Locate the cell with the specified text and output its (X, Y) center coordinate. 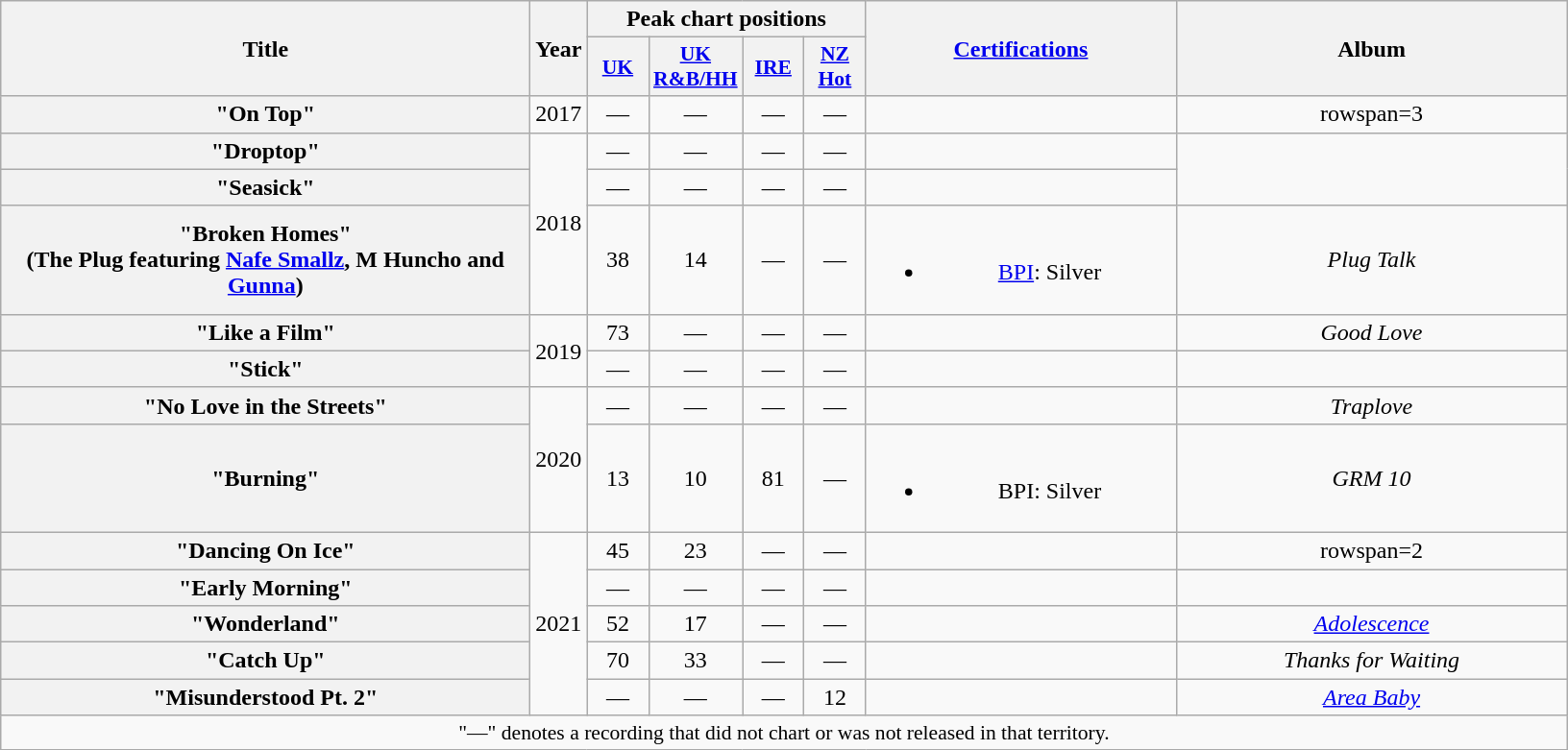
Area Baby (1372, 697)
38 (618, 259)
14 (696, 259)
"—" denotes a recording that did not chart or was not released in that territory. (784, 733)
"Burning" (265, 478)
81 (773, 478)
rowspan=3 (1372, 114)
Adolescence (1372, 624)
Title (265, 48)
"Misunderstood Pt. 2" (265, 697)
2017 (559, 114)
33 (696, 661)
Good Love (1372, 332)
45 (618, 550)
UK (618, 67)
Album (1372, 48)
"Broken Homes"(The Plug featuring Nafe Smallz, M Huncho and Gunna) (265, 259)
"Like a Film" (265, 332)
IRE (773, 67)
Traplove (1372, 405)
70 (618, 661)
"Dancing On Ice" (265, 550)
2020 (559, 459)
"No Love in the Streets" (265, 405)
rowspan=2 (1372, 550)
17 (696, 624)
52 (618, 624)
2021 (559, 623)
"On Top" (265, 114)
Thanks for Waiting (1372, 661)
"Droptop" (265, 151)
NZHot (835, 67)
12 (835, 697)
23 (696, 550)
Certifications (1020, 48)
"Stick" (265, 369)
"Wonderland" (265, 624)
"Catch Up" (265, 661)
Peak chart positions (726, 19)
13 (618, 478)
"Seasick" (265, 187)
Plug Talk (1372, 259)
73 (618, 332)
2019 (559, 351)
2018 (559, 223)
UKR&B/HH (696, 67)
GRM 10 (1372, 478)
Year (559, 48)
"Early Morning" (265, 587)
10 (696, 478)
